Search for the cell housing the specified text and yield its [X, Y] center coordinate. 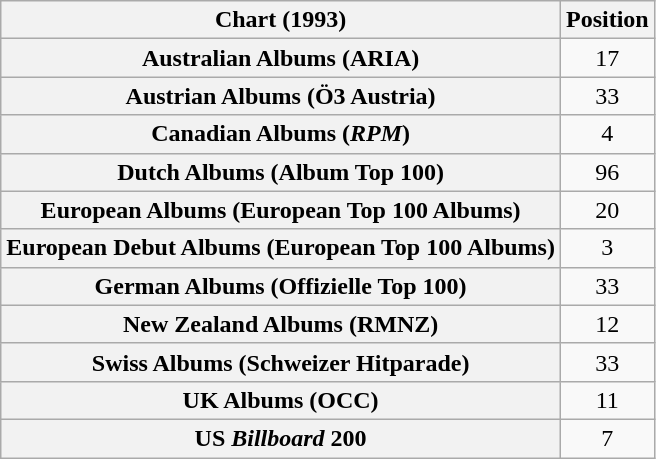
European Albums (European Top 100 Albums) [281, 210]
Canadian Albums (RPM) [281, 134]
Position [607, 20]
UK Albums (OCC) [281, 400]
Dutch Albums (Album Top 100) [281, 172]
4 [607, 134]
Chart (1993) [281, 20]
3 [607, 248]
New Zealand Albums (RMNZ) [281, 324]
12 [607, 324]
7 [607, 438]
Swiss Albums (Schweizer Hitparade) [281, 362]
11 [607, 400]
Australian Albums (ARIA) [281, 58]
Austrian Albums (Ö3 Austria) [281, 96]
96 [607, 172]
German Albums (Offizielle Top 100) [281, 286]
17 [607, 58]
20 [607, 210]
European Debut Albums (European Top 100 Albums) [281, 248]
US Billboard 200 [281, 438]
